Determine the [x, y] coordinate at the center of the cell enclosing the given text.  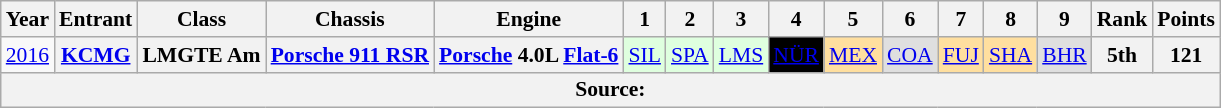
Porsche 4.0L Flat-6 [528, 55]
3 [742, 19]
Engine [528, 19]
Chassis [350, 19]
Porsche 911 RSR [350, 55]
LMS [742, 55]
KCMG [96, 55]
1 [644, 19]
LMGTE Am [201, 55]
Rank [1122, 19]
Class [201, 19]
Entrant [96, 19]
BHR [1064, 55]
9 [1064, 19]
MEX [853, 55]
2016 [28, 55]
121 [1186, 55]
SIL [644, 55]
COA [910, 55]
5th [1122, 55]
6 [910, 19]
Year [28, 19]
FUJ [961, 55]
4 [796, 19]
8 [1010, 19]
Points [1186, 19]
7 [961, 19]
SHA [1010, 55]
NÜR [796, 55]
Source: [610, 90]
2 [690, 19]
SPA [690, 55]
5 [853, 19]
